Return the [x, y] coordinate for the center point of the cell that contains the specified text.  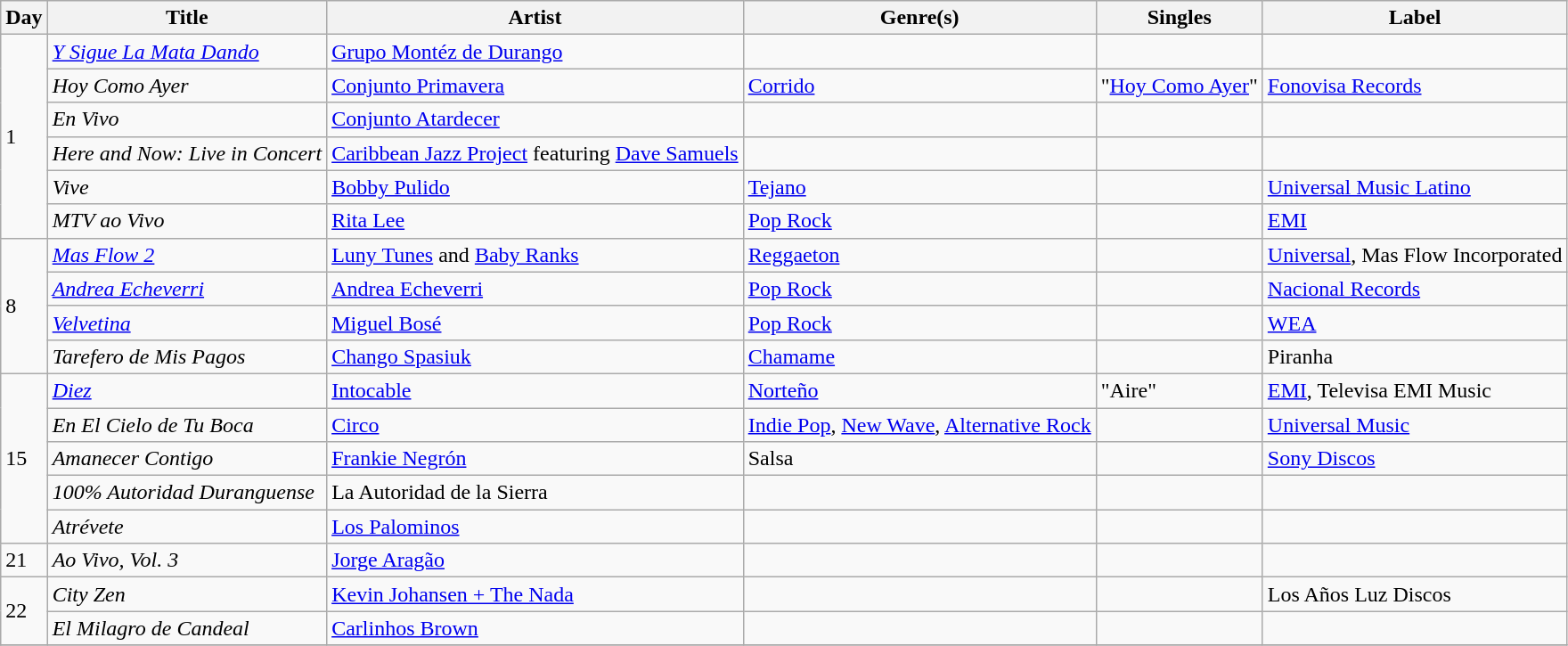
En Vivo [187, 119]
Conjunto Primavera [535, 86]
Atrévete [187, 527]
Chamame [919, 356]
Tarefero de Mis Pagos [187, 356]
100% Autoridad Duranguense [187, 493]
City Zen [187, 594]
Label [1415, 18]
15 [24, 458]
Corrido [919, 86]
Vive [187, 187]
Tejano [919, 187]
Universal, Mas Flow Incorporated [1415, 255]
MTV ao Vivo [187, 221]
En El Cielo de Tu Boca [187, 425]
Genre(s) [919, 18]
Nacional Records [1415, 289]
Kevin Johansen + The Nada [535, 594]
Conjunto Atardecer [535, 119]
Chango Spasiuk [535, 356]
Sony Discos [1415, 459]
Here and Now: Live in Concert [187, 153]
Piranha [1415, 356]
Circo [535, 425]
8 [24, 306]
Universal Music [1415, 425]
Bobby Pulido [535, 187]
Jorge Aragão [535, 560]
Title [187, 18]
Los Palominos [535, 527]
Ao Vivo, Vol. 3 [187, 560]
Reggaeton [919, 255]
Salsa [919, 459]
La Autoridad de la Sierra [535, 493]
1 [24, 136]
Fonovisa Records [1415, 86]
Mas Flow 2 [187, 255]
Grupo Montéz de Durango [535, 52]
Intocable [535, 390]
"Hoy Como Ayer" [1180, 86]
WEA [1415, 323]
Caribbean Jazz Project featuring Dave Samuels [535, 153]
22 [24, 611]
Artist [535, 18]
Los Años Luz Discos [1415, 594]
Frankie Negrón [535, 459]
Rita Lee [535, 221]
EMI [1415, 221]
Indie Pop, New Wave, Alternative Rock [919, 425]
Carlinhos Brown [535, 628]
Diez [187, 390]
Miguel Bosé [535, 323]
21 [24, 560]
Amanecer Contigo [187, 459]
Luny Tunes and Baby Ranks [535, 255]
"Aire" [1180, 390]
Norteño [919, 390]
Velvetina [187, 323]
Y Sigue La Mata Dando [187, 52]
Day [24, 18]
El Milagro de Candeal [187, 628]
Hoy Como Ayer [187, 86]
Singles [1180, 18]
Universal Music Latino [1415, 187]
EMI, Televisa EMI Music [1415, 390]
